For the text-containing cell, return its midpoint in [x, y] coordinate format. 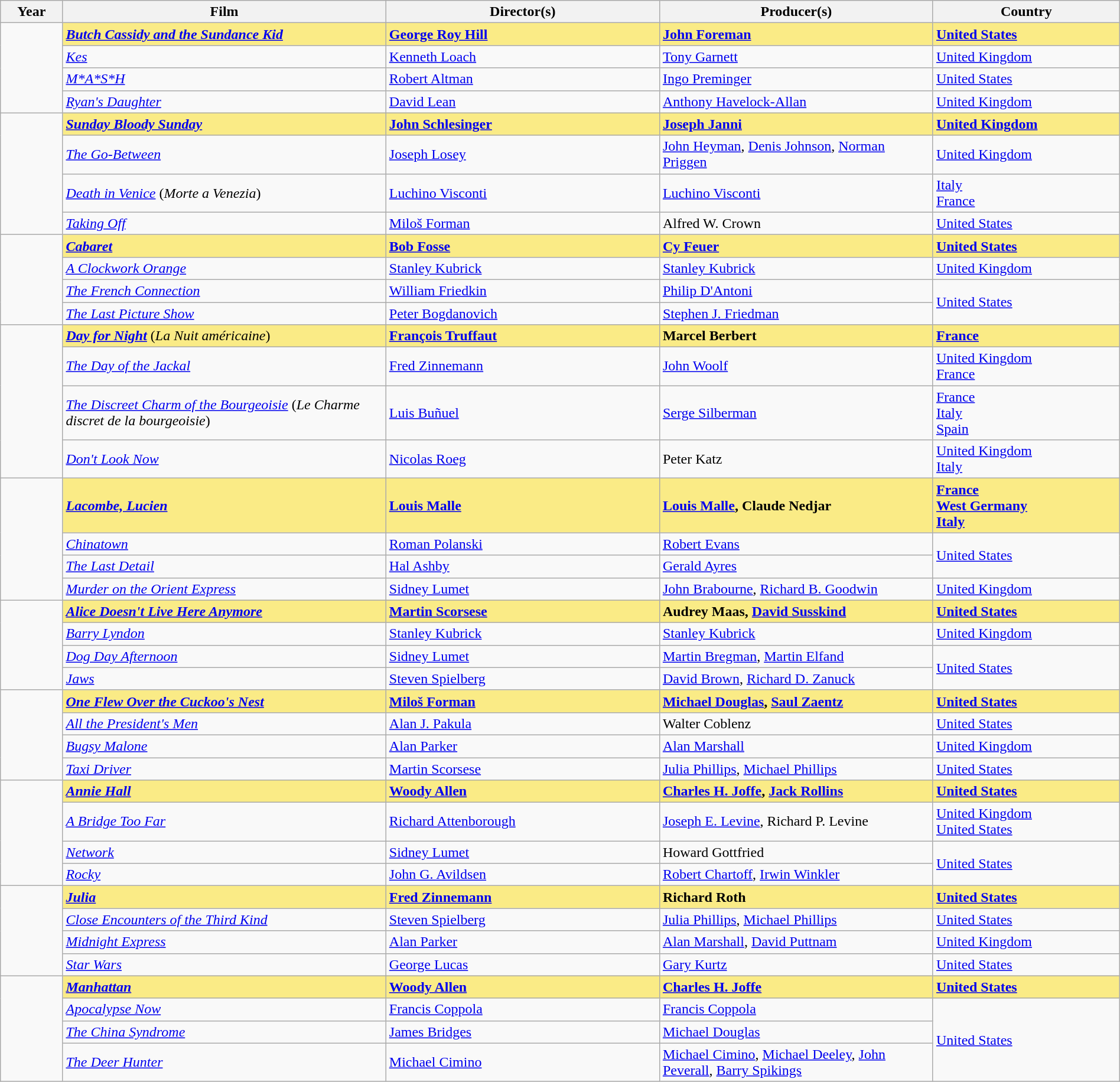
Kenneth Loach [522, 57]
John G. Avildsen [522, 875]
Robert Altman [522, 79]
Peter Bogdanovich [522, 314]
Nicolas Roeg [522, 459]
Ryan's Daughter [224, 102]
George Roy Hill [522, 34]
Annie Hall [224, 791]
Year [32, 12]
The Go-Between [224, 155]
Kes [224, 57]
Ingo Preminger [796, 79]
Stephen J. Friedman [796, 314]
The Deer Hunter [224, 1062]
Luis Buñuel [522, 413]
David Lean [522, 102]
Chinatown [224, 544]
United KingdomUnited States [1026, 822]
Dog Day Afternoon [224, 656]
Jaws [224, 679]
John Woolf [796, 366]
FranceWest GermanyItaly [1026, 506]
Charles H. Joffe, Jack Rollins [796, 791]
Richard Attenborough [522, 822]
Sunday Bloody Sunday [224, 124]
United KingdomItaly [1026, 459]
One Flew Over the Cuckoo's Nest [224, 701]
Charles H. Joffe [796, 987]
The Last Detail [224, 566]
Close Encounters of the Third Kind [224, 920]
Joseph E. Levine, Richard P. Levine [796, 822]
Robert Chartoff, Irwin Winkler [796, 875]
Marcel Berbert [796, 336]
France [1026, 336]
Joseph Losey [522, 155]
Roman Polanski [522, 544]
John Schlesinger [522, 124]
Michael Douglas, Saul Zaentz [796, 701]
All the President's Men [224, 723]
John Heyman, Denis Johnson, Norman Priggen [796, 155]
Martin Bregman, Martin Elfand [796, 656]
Serge Silberman [796, 413]
Barry Lyndon [224, 634]
The French Connection [224, 291]
Taxi Driver [224, 768]
Murder on the Orient Express [224, 589]
Bob Fosse [522, 246]
The Discreet Charm of the Bourgeoisie (Le Charme discret de la bourgeoisie) [224, 413]
A Bridge Too Far [224, 822]
Cy Feuer [796, 246]
M*A*S*H [224, 79]
Taking Off [224, 223]
William Friedkin [522, 291]
John Foreman [796, 34]
Star Wars [224, 964]
Alan Marshall [796, 746]
Lacombe, Lucien [224, 506]
Network [224, 852]
Gary Kurtz [796, 964]
Country [1026, 12]
Gerald Ayres [796, 566]
Manhattan [224, 987]
Louis Malle, Claude Nedjar [796, 506]
Peter Katz [796, 459]
David Brown, Richard D. Zanuck [796, 679]
The Day of the Jackal [224, 366]
The Last Picture Show [224, 314]
Joseph Janni [796, 124]
Hal Ashby [522, 566]
Walter Coblenz [796, 723]
Michael Cimino [522, 1062]
Alice Doesn't Live Here Anymore [224, 611]
Director(s) [522, 12]
Louis Malle [522, 506]
Philip D'Antoni [796, 291]
Alan Marshall, David Puttnam [796, 942]
Anthony Havelock-Allan [796, 102]
Day for Night (La Nuit américaine) [224, 336]
Cabaret [224, 246]
John Brabourne, Richard B. Goodwin [796, 589]
James Bridges [522, 1032]
Don't Look Now [224, 459]
ItalyFrance [1026, 193]
Alan J. Pakula [522, 723]
Death in Venice (Morte a Venezia) [224, 193]
Bugsy Malone [224, 746]
United KingdomFrance [1026, 366]
Producer(s) [796, 12]
Butch Cassidy and the Sundance Kid [224, 34]
Rocky [224, 875]
Midnight Express [224, 942]
Alfred W. Crown [796, 223]
Robert Evans [796, 544]
A Clockwork Orange [224, 268]
Michael Cimino, Michael Deeley, John Peverall, Barry Spikings [796, 1062]
Michael Douglas [796, 1032]
François Truffaut [522, 336]
Tony Garnett [796, 57]
Film [224, 12]
Richard Roth [796, 897]
FranceItalySpain [1026, 413]
Howard Gottfried [796, 852]
Apocalypse Now [224, 1009]
George Lucas [522, 964]
The China Syndrome [224, 1032]
Audrey Maas, David Susskind [796, 611]
Julia [224, 897]
